Find where the given text appears and provide that cell's center as [x, y] coordinate. 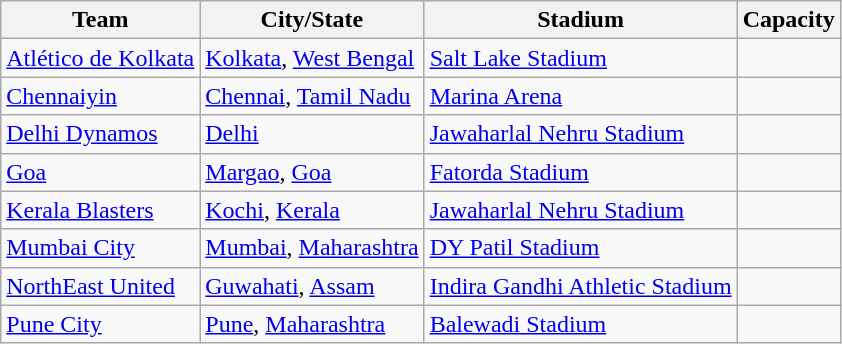
Chennaiyin [100, 96]
Salt Lake Stadium [580, 58]
Guwahati, Assam [312, 286]
Delhi Dynamos [100, 134]
DY Patil Stadium [580, 248]
Atlético de Kolkata [100, 58]
Kerala Blasters [100, 210]
Balewadi Stadium [580, 324]
Margao, Goa [312, 172]
NorthEast United [100, 286]
Capacity [788, 20]
Fatorda Stadium [580, 172]
Goa [100, 172]
Kochi, Kerala [312, 210]
Kolkata, West Bengal [312, 58]
Pune, Maharashtra [312, 324]
Indira Gandhi Athletic Stadium [580, 286]
Chennai, Tamil Nadu [312, 96]
Team [100, 20]
Stadium [580, 20]
Mumbai City [100, 248]
Mumbai, Maharashtra [312, 248]
Pune City [100, 324]
Delhi [312, 134]
Marina Arena [580, 96]
City/State [312, 20]
